Identify which cell holds the provided text, then report its [x, y] central coordinate. 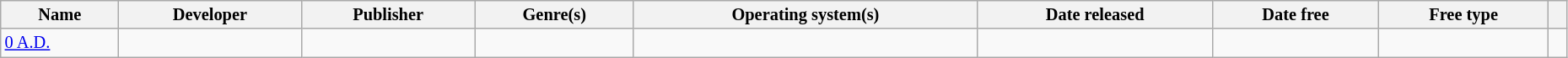
Date released [1095, 14]
Developer [210, 14]
Free type [1463, 14]
Operating system(s) [805, 14]
0 A.D. [60, 43]
Genre(s) [554, 14]
Name [60, 14]
Date free [1296, 14]
Publisher [388, 14]
